Identify which cell holds the provided text, then report its [X, Y] central coordinate. 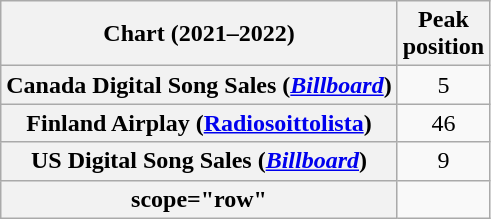
Peakposition [443, 34]
Finland Airplay (Radiosoittolista) [199, 123]
5 [443, 85]
9 [443, 161]
US Digital Song Sales (Billboard) [199, 161]
scope="row" [199, 199]
46 [443, 123]
Canada Digital Song Sales (Billboard) [199, 85]
Chart (2021–2022) [199, 34]
